Locate the cell with the specified text and output its [x, y] center coordinate. 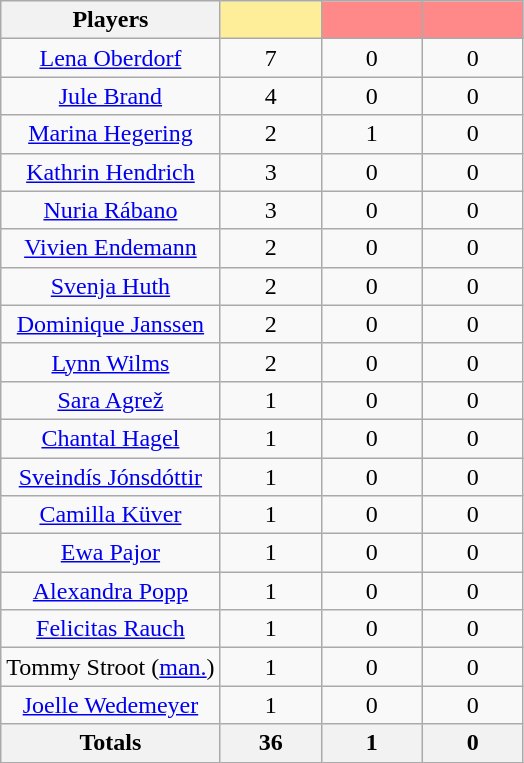
Chantal Hagel [110, 438]
Alexandra Popp [110, 591]
Joelle Wedemeyer [110, 705]
Jule Brand [110, 96]
Lena Oberdorf [110, 58]
4 [270, 96]
Totals [110, 743]
Tommy Stroot (man.) [110, 667]
Vivien Endemann [110, 248]
Players [110, 20]
Svenja Huth [110, 286]
Marina Hegering [110, 134]
Nuria Rábano [110, 210]
Sara Agrež [110, 400]
Kathrin Hendrich [110, 172]
Camilla Küver [110, 515]
Lynn Wilms [110, 362]
Sveindís Jónsdóttir [110, 477]
Dominique Janssen [110, 324]
36 [270, 743]
7 [270, 58]
Ewa Pajor [110, 553]
Felicitas Rauch [110, 629]
